Determine the [x, y] coordinate at the center of the cell enclosing the given text.  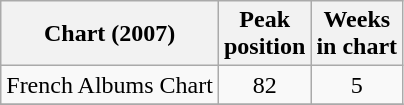
Chart (2007) [110, 34]
French Albums Chart [110, 85]
Peakposition [264, 34]
82 [264, 85]
5 [357, 85]
Weeks in chart [357, 34]
